Output the [X, Y] coordinate of the center of the cell containing the given text.  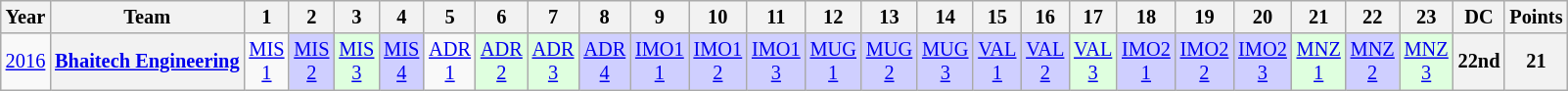
ADR4 [605, 62]
VAL3 [1092, 62]
17 [1092, 17]
MIS4 [401, 62]
4 [401, 17]
MIS3 [356, 62]
18 [1146, 17]
MNZ2 [1372, 62]
2016 [25, 62]
Bhaitech Engineering [147, 62]
IMO11 [660, 62]
IMO23 [1263, 62]
11 [776, 17]
VAL2 [1045, 62]
MUG2 [889, 62]
12 [834, 17]
2 [311, 17]
ADR2 [501, 62]
10 [718, 17]
IMO12 [718, 62]
6 [501, 17]
ADR1 [450, 62]
8 [605, 17]
23 [1427, 17]
MIS1 [266, 62]
20 [1263, 17]
MUG3 [945, 62]
19 [1205, 17]
VAL1 [996, 62]
IMO21 [1146, 62]
IMO13 [776, 62]
13 [889, 17]
1 [266, 17]
9 [660, 17]
3 [356, 17]
15 [996, 17]
Year [25, 17]
14 [945, 17]
MNZ1 [1319, 62]
MIS2 [311, 62]
MUG1 [834, 62]
5 [450, 17]
Points [1536, 17]
22 [1372, 17]
16 [1045, 17]
DC [1480, 17]
7 [554, 17]
ADR3 [554, 62]
IMO22 [1205, 62]
Team [147, 17]
MNZ3 [1427, 62]
22nd [1480, 62]
